Provide the [X, Y] coordinate of the cell's center where the given text is located.  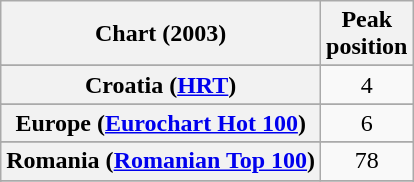
Croatia (HRT) [161, 85]
Chart (2003) [161, 34]
78 [367, 161]
Europe (Eurochart Hot 100) [161, 123]
6 [367, 123]
Peakposition [367, 34]
Romania (Romanian Top 100) [161, 161]
4 [367, 85]
